From the cell containing the given text, extract its center point as (X, Y) coordinate. 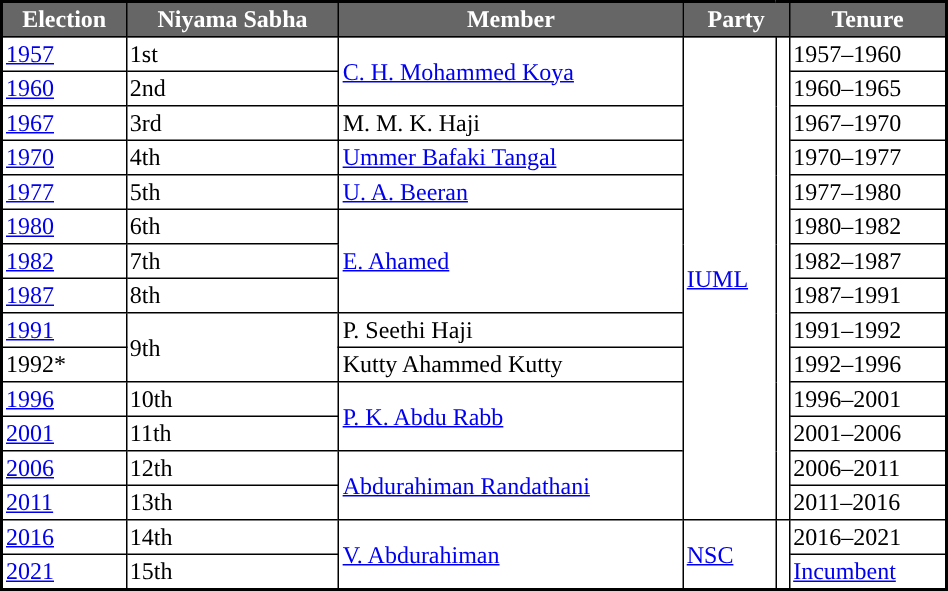
Election (64, 20)
9th (232, 348)
V. Abdurahiman (511, 555)
P. K. Abdu Rabb (511, 416)
U. A. Beeran (511, 192)
2016–2021 (868, 537)
12th (232, 468)
1987–1991 (868, 295)
Ummer Bafaki Tangal (511, 157)
1960–1965 (868, 88)
1967–1970 (868, 123)
P. Seethi Haji (511, 330)
2011 (64, 502)
14th (232, 537)
1991–1992 (868, 330)
Niyama Sabha (232, 20)
1996–2001 (868, 399)
1980 (64, 226)
2006–2011 (868, 468)
Kutty Ahammed Kutty (511, 364)
1977 (64, 192)
1960 (64, 88)
NSC (730, 555)
1992* (64, 364)
1982 (64, 261)
1970 (64, 157)
2001 (64, 433)
13th (232, 502)
1st (232, 54)
7th (232, 261)
1982–1987 (868, 261)
15th (232, 572)
C. H. Mohammed Koya (511, 72)
M. M. K. Haji (511, 123)
10th (232, 399)
1991 (64, 330)
2nd (232, 88)
1957 (64, 54)
Member (511, 20)
2001–2006 (868, 433)
Incumbent (868, 572)
4th (232, 157)
6th (232, 226)
3rd (232, 123)
8th (232, 295)
Abdurahiman Randathani (511, 486)
1980–1982 (868, 226)
1957–1960 (868, 54)
11th (232, 433)
1967 (64, 123)
5th (232, 192)
1996 (64, 399)
E. Ahamed (511, 261)
Tenure (868, 20)
1987 (64, 295)
2021 (64, 572)
2016 (64, 537)
1977–1980 (868, 192)
Party (736, 20)
1970–1977 (868, 157)
IUML (730, 278)
1992–1996 (868, 364)
2011–2016 (868, 502)
2006 (64, 468)
